Scan for the cell matching the given text and deliver its [x, y] coordinate at center. 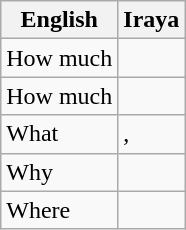
English [60, 20]
, [152, 134]
What [60, 134]
Where [60, 210]
Why [60, 172]
Iraya [152, 20]
